Return [x, y] of the center of cell containing provided text 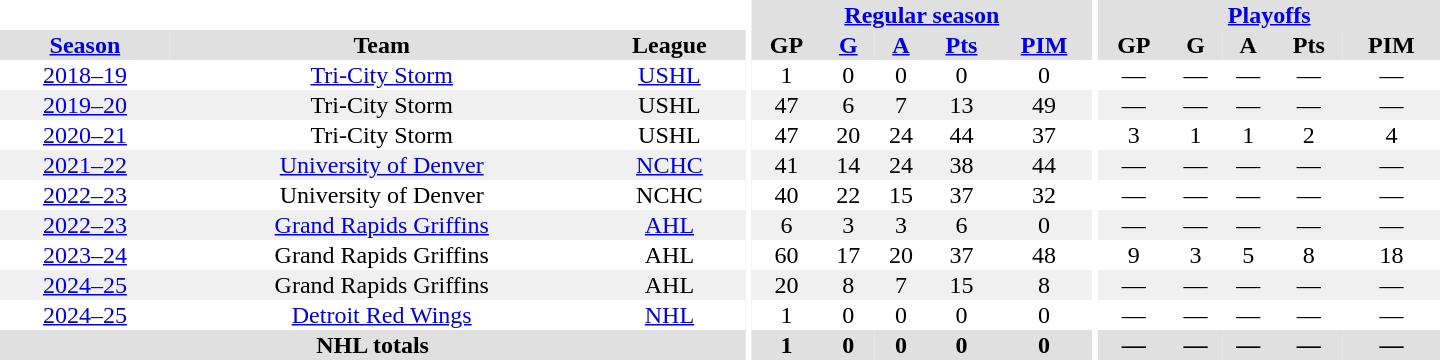
22 [848, 195]
60 [786, 255]
2018–19 [85, 75]
2021–22 [85, 165]
Playoffs [1269, 15]
40 [786, 195]
18 [1392, 255]
13 [961, 105]
Season [85, 45]
2019–20 [85, 105]
NHL [670, 315]
2020–21 [85, 135]
32 [1044, 195]
League [670, 45]
48 [1044, 255]
Team [382, 45]
Detroit Red Wings [382, 315]
38 [961, 165]
2 [1309, 135]
9 [1134, 255]
49 [1044, 105]
NHL totals [372, 345]
14 [848, 165]
17 [848, 255]
41 [786, 165]
4 [1392, 135]
2023–24 [85, 255]
Regular season [922, 15]
5 [1248, 255]
